Provide the (X, Y) coordinate of the cell's center where the given text is located.  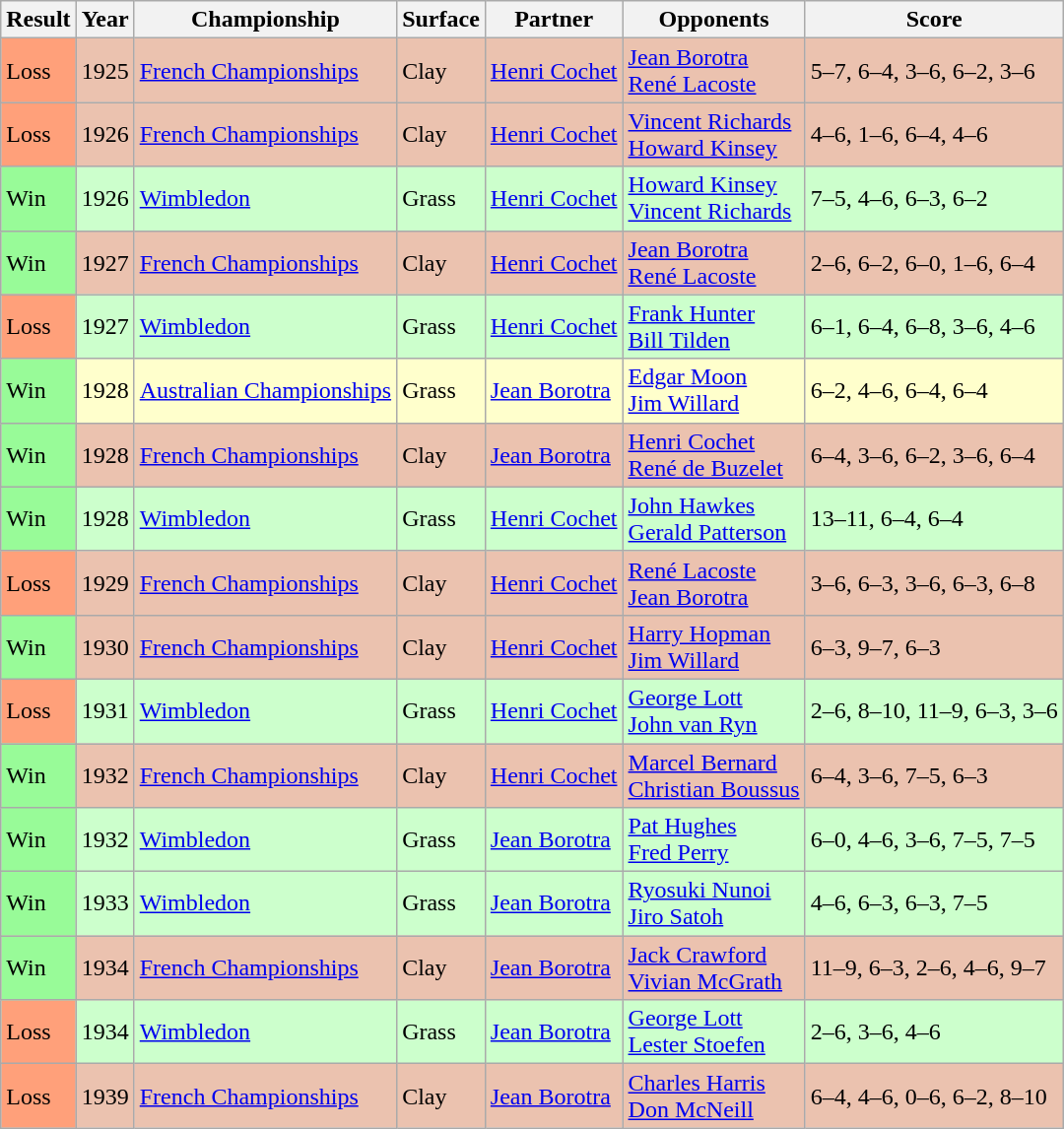
Result (38, 20)
René Lacoste Jean Borotra (713, 583)
2–6, 3–6, 4–6 (934, 1032)
2–6, 8–10, 11–9, 6–3, 3–6 (934, 711)
6–3, 9–7, 6–3 (934, 646)
3–6, 6–3, 3–6, 6–3, 6–8 (934, 583)
Australian Championships (265, 390)
1931 (104, 711)
6–0, 4–6, 3–6, 7–5, 7–5 (934, 839)
Henri Cochet René de Buzelet (713, 455)
Pat Hughes Fred Perry (713, 839)
13–11, 6–4, 6–4 (934, 518)
11–9, 6–3, 2–6, 4–6, 9–7 (934, 967)
Charles Harris Don McNeill (713, 1096)
4–6, 6–3, 6–3, 7–5 (934, 904)
George Lott John van Ryn (713, 711)
Opponents (713, 20)
Score (934, 20)
1930 (104, 646)
Jack Crawford Vivian McGrath (713, 967)
2–6, 6–2, 6–0, 1–6, 6–4 (934, 262)
Marcel Bernard Christian Boussus (713, 774)
Edgar Moon Jim Willard (713, 390)
George Lott Lester Stoefen (713, 1032)
John Hawkes Gerald Patterson (713, 518)
6–4, 3–6, 6–2, 3–6, 6–4 (934, 455)
6–4, 4–6, 0–6, 6–2, 8–10 (934, 1096)
1933 (104, 904)
1939 (104, 1096)
4–6, 1–6, 6–4, 4–6 (934, 134)
6–1, 6–4, 6–8, 3–6, 4–6 (934, 327)
5–7, 6–4, 3–6, 6–2, 3–6 (934, 71)
1925 (104, 71)
Ryosuki Nunoi Jiro Satoh (713, 904)
1929 (104, 583)
Championship (265, 20)
6–2, 4–6, 6–4, 6–4 (934, 390)
Harry Hopman Jim Willard (713, 646)
Surface (441, 20)
Year (104, 20)
Frank Hunter Bill Tilden (713, 327)
Vincent Richards Howard Kinsey (713, 134)
Partner (554, 20)
6–4, 3–6, 7–5, 6–3 (934, 774)
Howard Kinsey Vincent Richards (713, 199)
7–5, 4–6, 6–3, 6–2 (934, 199)
